Scan for the cell matching the given text and deliver its (X, Y) coordinate at center. 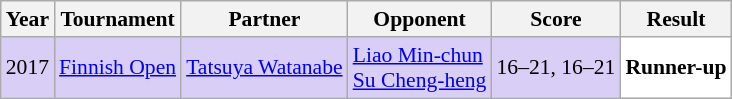
Opponent (420, 19)
Result (676, 19)
2017 (28, 68)
Score (556, 19)
Finnish Open (118, 68)
Tatsuya Watanabe (264, 68)
Year (28, 19)
Tournament (118, 19)
Partner (264, 19)
Liao Min-chun Su Cheng-heng (420, 68)
16–21, 16–21 (556, 68)
Runner-up (676, 68)
